Scan for the cell matching the given text and deliver its [x, y] coordinate at center. 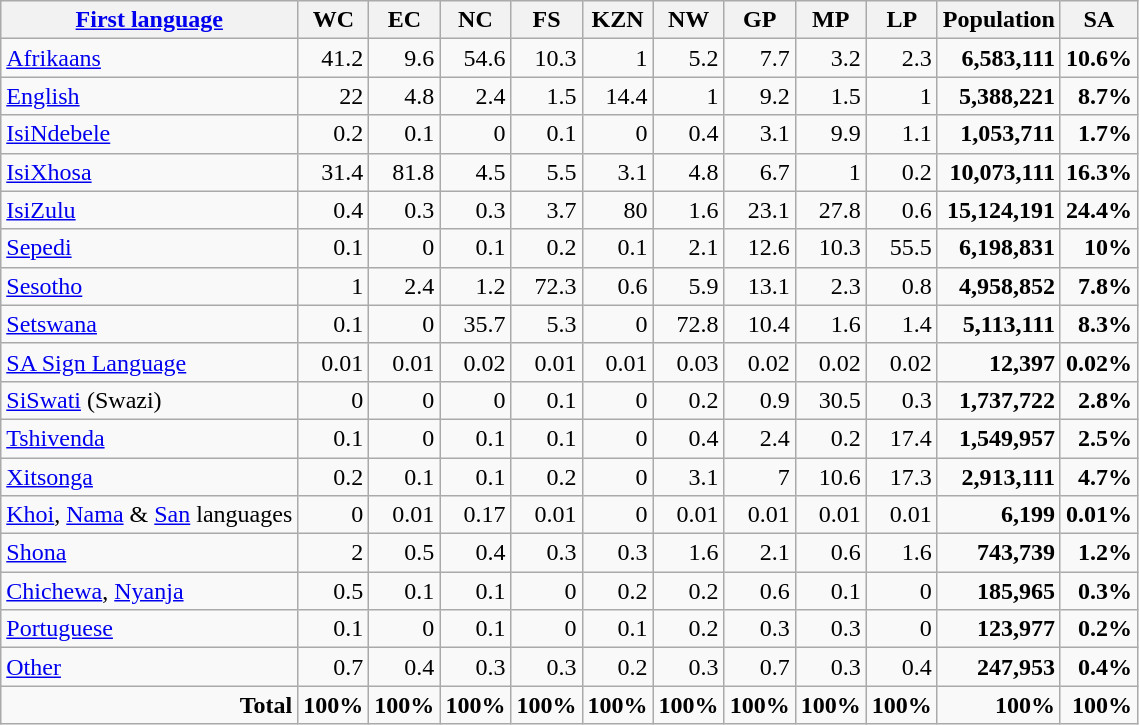
WC [334, 20]
6,583,111 [998, 58]
0.4% [1098, 667]
54.6 [476, 58]
10% [1098, 248]
23.1 [760, 210]
9.9 [830, 134]
KZN [618, 20]
2.5% [1098, 438]
3.7 [546, 210]
80 [618, 210]
72.3 [546, 286]
30.5 [830, 400]
0.02% [1098, 362]
5,113,111 [998, 324]
Sesotho [150, 286]
SiSwati (Swazi) [150, 400]
17.3 [902, 477]
17.4 [902, 438]
1.2 [476, 286]
31.4 [334, 172]
2.8% [1098, 400]
15,124,191 [998, 210]
2,913,111 [998, 477]
Total [150, 705]
SA Sign Language [150, 362]
FS [546, 20]
1,737,722 [998, 400]
Khoi, Nama & San languages [150, 515]
Shona [150, 553]
22 [334, 96]
6,198,831 [998, 248]
Setswana [150, 324]
Tshivenda [150, 438]
7 [760, 477]
Sepedi [150, 248]
16.3% [1098, 172]
14.4 [618, 96]
IsiZulu [150, 210]
9.2 [760, 96]
10,073,111 [998, 172]
743,739 [998, 553]
35.7 [476, 324]
English [150, 96]
5.2 [688, 58]
LP [902, 20]
Population [998, 20]
247,953 [998, 667]
5.9 [688, 286]
24.4% [1098, 210]
0.3% [1098, 591]
1.2% [1098, 553]
8.3% [1098, 324]
1,053,711 [998, 134]
7.7 [760, 58]
9.6 [404, 58]
185,965 [998, 591]
EC [404, 20]
5.5 [546, 172]
NC [476, 20]
41.2 [334, 58]
5.3 [546, 324]
First language [150, 20]
6,199 [998, 515]
0.17 [476, 515]
12,397 [998, 362]
1.7% [1098, 134]
Xitsonga [150, 477]
GP [760, 20]
0.03 [688, 362]
72.8 [688, 324]
0.9 [760, 400]
SA [1098, 20]
2 [334, 553]
MP [830, 20]
7.8% [1098, 286]
IsiNdebele [150, 134]
0.8 [902, 286]
10.6% [1098, 58]
NW [688, 20]
0.01% [1098, 515]
1,549,957 [998, 438]
Other [150, 667]
0.2% [1098, 629]
81.8 [404, 172]
13.1 [760, 286]
10.4 [760, 324]
12.6 [760, 248]
123,977 [998, 629]
55.5 [902, 248]
6.7 [760, 172]
10.6 [830, 477]
4.5 [476, 172]
8.7% [1098, 96]
27.8 [830, 210]
5,388,221 [998, 96]
IsiXhosa [150, 172]
Chichewa, Nyanja [150, 591]
3.2 [830, 58]
4,958,852 [998, 286]
Afrikaans [150, 58]
4.7% [1098, 477]
1.4 [902, 324]
1.1 [902, 134]
Portuguese [150, 629]
